Output the [x, y] coordinate of the center of the cell containing the given text.  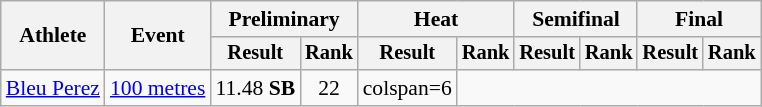
Athlete [53, 36]
Preliminary [284, 19]
100 metres [158, 88]
Final [698, 19]
Bleu Perez [53, 88]
11.48 SB [255, 88]
22 [329, 88]
Semifinal [576, 19]
colspan=6 [408, 88]
Event [158, 36]
Heat [436, 19]
